Provide the [x, y] coordinate of the cell's center where the given text is located.  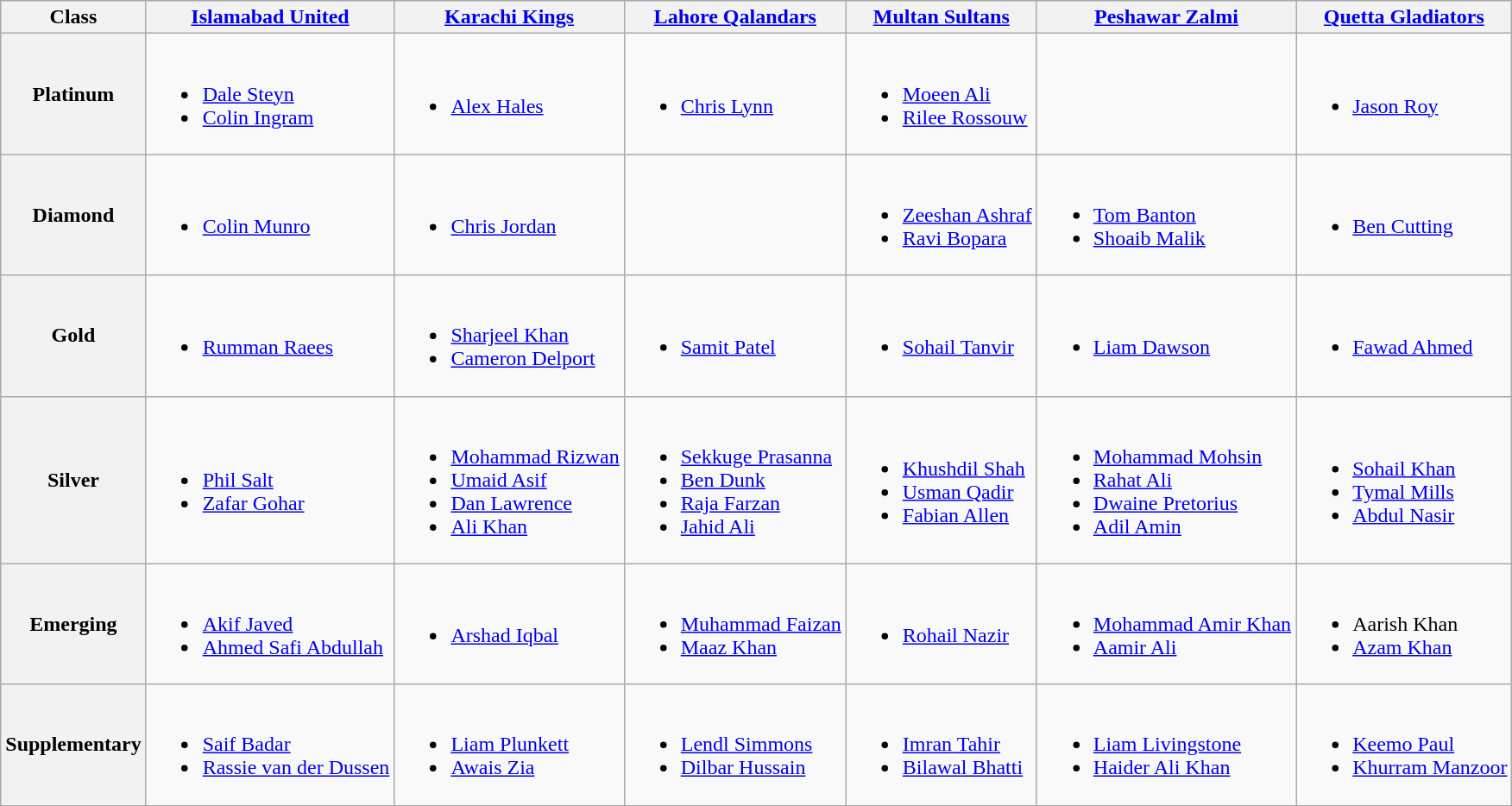
Chris Jordan [509, 215]
Rumman Raees [270, 336]
Alex Hales [509, 94]
Supplementary [73, 745]
Arshad Iqbal [509, 624]
Moeen AliRilee Rossouw [941, 94]
Lendl SimmonsDilbar Hussain [735, 745]
Quetta Gladiators [1404, 17]
Karachi Kings [509, 17]
Rohail Nazir [941, 624]
Saif BadarRassie van der Dussen [270, 745]
Jason Roy [1404, 94]
Zeeshan AshrafRavi Bopara [941, 215]
Liam PlunkettAwais Zia [509, 745]
Sekkuge PrasannaBen DunkRaja FarzanJahid Ali [735, 480]
Mohammad Amir KhanAamir Ali [1166, 624]
Khushdil ShahUsman QadirFabian Allen [941, 480]
Chris Lynn [735, 94]
Dale SteynColin Ingram [270, 94]
Class [73, 17]
Diamond [73, 215]
Platinum [73, 94]
Islamabad United [270, 17]
Liam Dawson [1166, 336]
Tom BantonShoaib Malik [1166, 215]
Sohail Tanvir [941, 336]
Silver [73, 480]
Mohammad RizwanUmaid AsifDan LawrenceAli Khan [509, 480]
Akif JavedAhmed Safi Abdullah [270, 624]
Liam LivingstoneHaider Ali Khan [1166, 745]
Emerging [73, 624]
Phil SaltZafar Gohar [270, 480]
Colin Munro [270, 215]
Samit Patel [735, 336]
Gold [73, 336]
Peshawar Zalmi [1166, 17]
Muhammad FaizanMaaz Khan [735, 624]
Multan Sultans [941, 17]
Mohammad MohsinRahat AliDwaine PretoriusAdil Amin [1166, 480]
Lahore Qalandars [735, 17]
Ben Cutting [1404, 215]
Fawad Ahmed [1404, 336]
Sharjeel KhanCameron Delport [509, 336]
Sohail KhanTymal MillsAbdul Nasir [1404, 480]
Keemo PaulKhurram Manzoor [1404, 745]
Aarish KhanAzam Khan [1404, 624]
Imran TahirBilawal Bhatti [941, 745]
